Return the [X, Y] coordinate for the center point of the cell that contains the specified text.  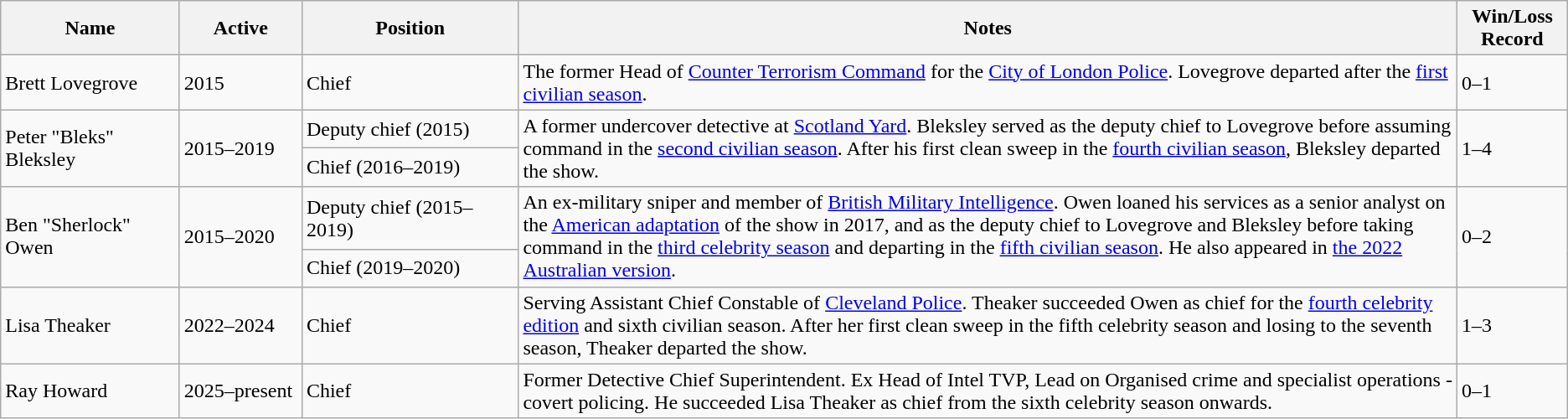
Brett Lovegrove [90, 82]
Deputy chief (2015) [410, 129]
1–4 [1513, 148]
Name [90, 28]
Deputy chief (2015–2019) [410, 218]
Ben "Sherlock" Owen [90, 236]
Position [410, 28]
2022–2024 [240, 325]
Peter "Bleks" Bleksley [90, 148]
The former Head of Counter Terrorism Command for the City of London Police. Lovegrove departed after the first civilian season. [988, 82]
Ray Howard [90, 391]
2015–2020 [240, 236]
1–3 [1513, 325]
0–2 [1513, 236]
Chief (2016–2019) [410, 168]
Chief (2019–2020) [410, 268]
Win/Loss Record [1513, 28]
Notes [988, 28]
2015 [240, 82]
2015–2019 [240, 148]
Active [240, 28]
Lisa Theaker [90, 325]
2025–present [240, 391]
